Determine the (X, Y) coordinate at the center of the cell enclosing the given text.  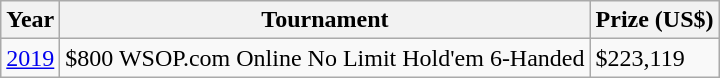
Tournament (325, 20)
$223,119 (654, 58)
$800 WSOP.com Online No Limit Hold'em 6-Handed (325, 58)
Prize (US$) (654, 20)
Year (30, 20)
2019 (30, 58)
